Identify which cell holds the provided text, then report its [x, y] central coordinate. 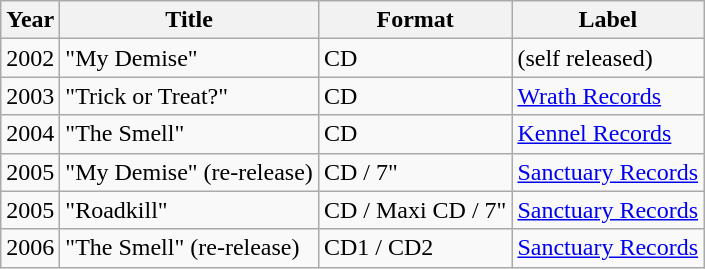
2002 [30, 58]
Label [608, 20]
(self released) [608, 58]
"Roadkill" [190, 210]
"The Smell" (re-release) [190, 248]
Title [190, 20]
"Trick or Treat?" [190, 96]
CD1 / CD2 [415, 248]
Wrath Records [608, 96]
2006 [30, 248]
"The Smell" [190, 134]
2004 [30, 134]
"My Demise" [190, 58]
CD / Maxi CD / 7" [415, 210]
CD / 7" [415, 172]
Kennel Records [608, 134]
"My Demise" (re-release) [190, 172]
2003 [30, 96]
Year [30, 20]
Format [415, 20]
